Capture the cell that displays the provided text and extract its (X, Y) central coordinate. 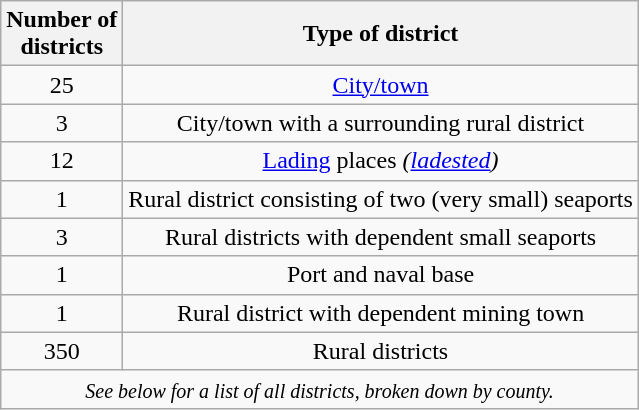
Rural districts (381, 351)
12 (62, 161)
25 (62, 85)
Type of district (381, 34)
Lading places (ladested) (381, 161)
Port and naval base (381, 275)
Rural district consisting of two (very small) seaports (381, 199)
Rural districts with dependent small seaports (381, 237)
350 (62, 351)
City/town (381, 85)
Number ofdistricts (62, 34)
Rural district with dependent mining town (381, 313)
City/town with a surrounding rural district (381, 123)
See below for a list of all districts, broken down by county. (320, 389)
